Determine the [X, Y] coordinate at the center of the cell enclosing the given text.  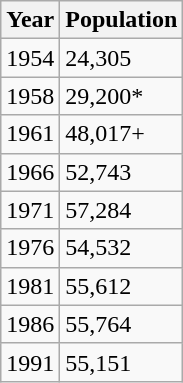
54,532 [122, 248]
1971 [30, 210]
1976 [30, 248]
48,017+ [122, 134]
55,151 [122, 362]
Population [122, 20]
1991 [30, 362]
Year [30, 20]
1966 [30, 172]
29,200* [122, 96]
55,612 [122, 286]
24,305 [122, 58]
1961 [30, 134]
1981 [30, 286]
52,743 [122, 172]
55,764 [122, 324]
1958 [30, 96]
1954 [30, 58]
57,284 [122, 210]
1986 [30, 324]
